Locate the cell with the specified text and output its [X, Y] center coordinate. 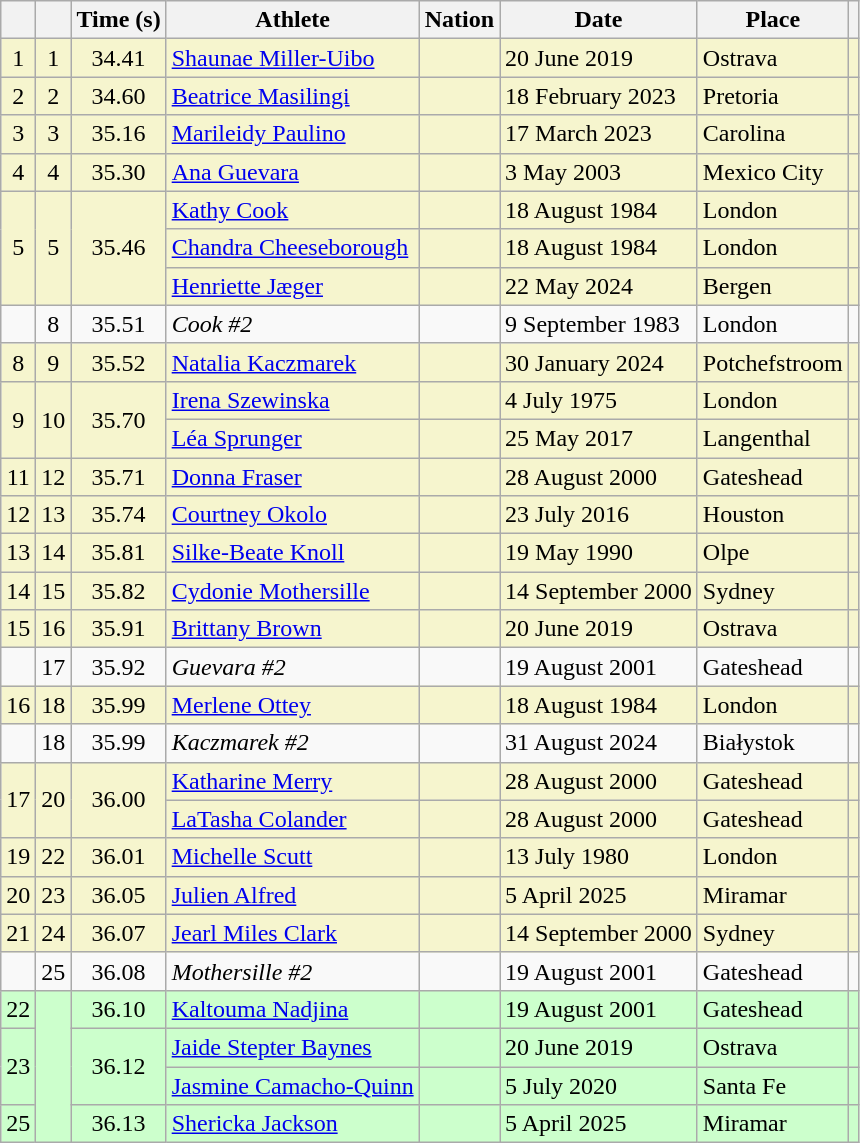
36.08 [118, 971]
Kaczmarek #2 [292, 743]
Jearl Miles Clark [292, 933]
Pretoria [772, 96]
35.51 [118, 324]
Białystok [772, 743]
36.12 [118, 1066]
Brittany Brown [292, 629]
Silke-Beate Knoll [292, 553]
35.92 [118, 667]
25 May 2017 [599, 438]
Shericka Jackson [292, 1124]
5 July 2020 [599, 1085]
35.70 [118, 419]
21 [18, 933]
18 February 2023 [599, 96]
35.16 [118, 134]
31 August 2024 [599, 743]
17 March 2023 [599, 134]
35.82 [118, 591]
35.46 [118, 248]
Bergen [772, 286]
Mexico City [772, 172]
Michelle Scutt [292, 857]
Julien Alfred [292, 895]
Jaide Stepter Baynes [292, 1047]
Place [772, 20]
Chandra Cheeseborough [292, 248]
Mothersille #2 [292, 971]
Henriette Jæger [292, 286]
13 July 1980 [599, 857]
35.91 [118, 629]
Potchefstroom [772, 362]
Katharine Merry [292, 781]
24 [54, 933]
Jasmine Camacho-Quinn [292, 1085]
34.60 [118, 96]
4 July 1975 [599, 400]
30 January 2024 [599, 362]
35.71 [118, 477]
Langenthal [772, 438]
Athlete [292, 20]
Courtney Okolo [292, 515]
Kaltouma Nadjina [292, 1009]
Irena Szewinska [292, 400]
23 July 2016 [599, 515]
11 [18, 477]
36.05 [118, 895]
36.07 [118, 933]
36.10 [118, 1009]
36.13 [118, 1124]
Nation [459, 20]
Olpe [772, 553]
Houston [772, 515]
19 [18, 857]
Ana Guevara [292, 172]
Kathy Cook [292, 210]
19 May 1990 [599, 553]
Léa Sprunger [292, 438]
10 [54, 419]
36.01 [118, 857]
Time (s) [118, 20]
Cook #2 [292, 324]
Guevara #2 [292, 667]
Shaunae Miller-Uibo [292, 58]
Natalia Kaczmarek [292, 362]
3 May 2003 [599, 172]
Santa Fe [772, 1085]
22 May 2024 [599, 286]
Date [599, 20]
Merlene Ottey [292, 705]
Donna Fraser [292, 477]
35.30 [118, 172]
35.81 [118, 553]
Carolina [772, 134]
9 September 1983 [599, 324]
LaTasha Colander [292, 819]
Marileidy Paulino [292, 134]
35.74 [118, 515]
35.52 [118, 362]
36.00 [118, 800]
Beatrice Masilingi [292, 96]
34.41 [118, 58]
Cydonie Mothersille [292, 591]
